From the cell containing the given text, extract its center point as [x, y] coordinate. 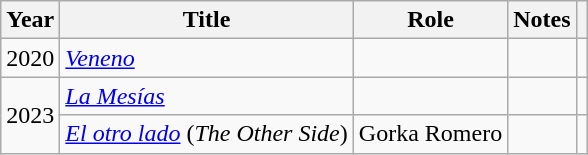
Year [30, 20]
Veneno [206, 58]
La Mesías [206, 96]
Title [206, 20]
Notes [542, 20]
Gorka Romero [430, 134]
2023 [30, 115]
2020 [30, 58]
El otro lado (The Other Side) [206, 134]
Role [430, 20]
